Find where the given text appears and provide that cell's center as [X, Y] coordinate. 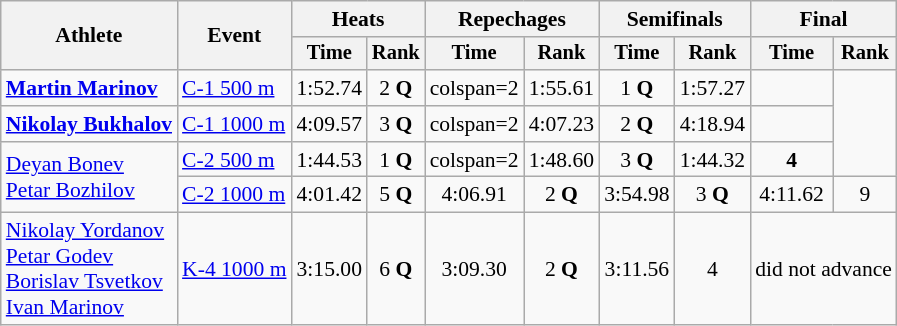
Repechages [512, 19]
C-1 500 m [234, 88]
Athlete [89, 36]
Nikolay Bukhalov [89, 124]
4:09.57 [330, 124]
Final [824, 19]
C-1 1000 m [234, 124]
C-2 500 m [234, 160]
4:07.23 [562, 124]
Martin Marinov [89, 88]
4:06.91 [474, 195]
1:55.61 [562, 88]
Event [234, 36]
9 [865, 195]
3:15.00 [330, 269]
3:09.30 [474, 269]
1:57.27 [712, 88]
1:44.32 [712, 160]
1:48.60 [562, 160]
4:18.94 [712, 124]
Deyan Bonev Petar Bozhilov [89, 178]
C-2 1000 m [234, 195]
1:44.53 [330, 160]
4:01.42 [330, 195]
did not advance [824, 269]
4:11.62 [792, 195]
6 Q [396, 269]
K-4 1000 m [234, 269]
Semifinals [674, 19]
1:52.74 [330, 88]
Nikolay Yordanov Petar GodevBorislav TsvetkovIvan Marinov [89, 269]
3:54.98 [636, 195]
5 Q [396, 195]
3:11.56 [636, 269]
Heats [358, 19]
